Determine the [x, y] coordinate at the center of the cell enclosing the given text.  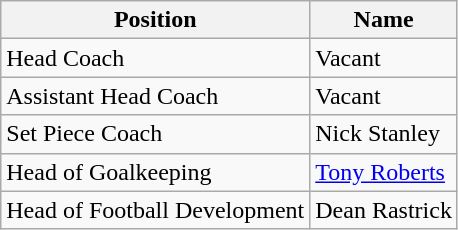
Head of Football Development [156, 210]
Head Coach [156, 58]
Tony Roberts [384, 172]
Head of Goalkeeping [156, 172]
Set Piece Coach [156, 134]
Position [156, 20]
Name [384, 20]
Nick Stanley [384, 134]
Dean Rastrick [384, 210]
Assistant Head Coach [156, 96]
